Search for the cell housing the specified text and yield its (X, Y) center coordinate. 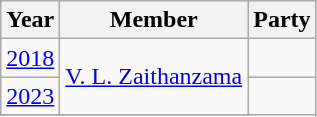
2018 (30, 58)
Member (154, 20)
V. L. Zaithanzama (154, 77)
Year (30, 20)
2023 (30, 96)
Party (282, 20)
